Identify which cell holds the provided text, then report its (x, y) central coordinate. 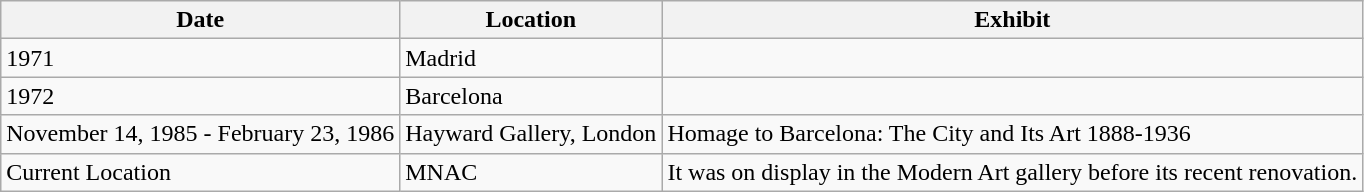
Location (531, 20)
Homage to Barcelona: The City and Its Art 1888-1936 (1012, 134)
1972 (200, 96)
Current Location (200, 172)
Barcelona (531, 96)
Madrid (531, 58)
Hayward Gallery, London (531, 134)
November 14, 1985 - February 23, 1986 (200, 134)
It was on display in the Modern Art gallery before its recent renovation. (1012, 172)
1971 (200, 58)
MNAC (531, 172)
Date (200, 20)
Exhibit (1012, 20)
